Output the [x, y] coordinate of the center of the cell containing the given text.  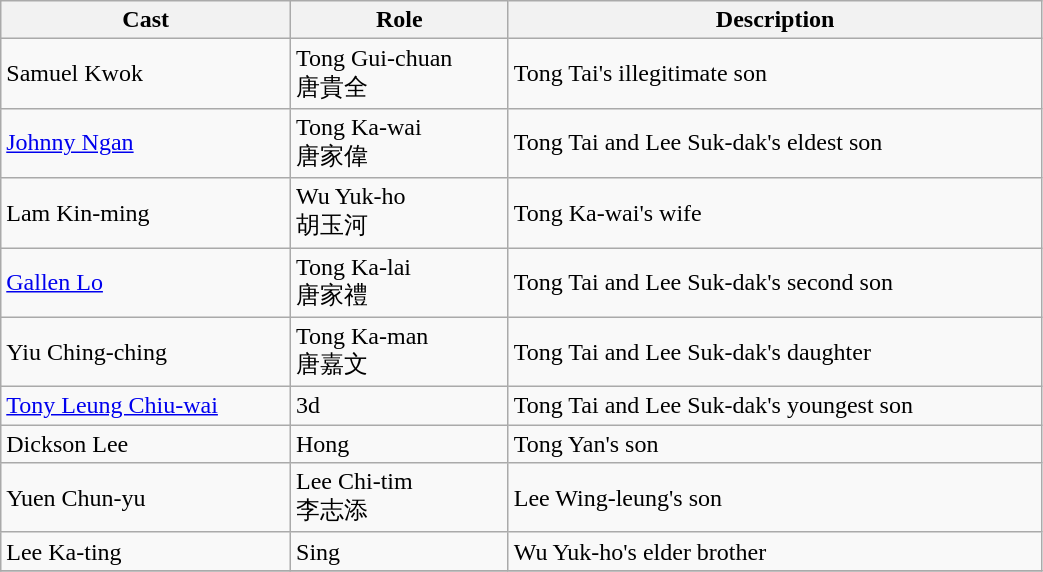
Lee Ka-ting [146, 551]
Tong Gui-chuan唐貴全 [400, 74]
Description [775, 20]
Lee Wing-leung's son [775, 498]
Yiu Ching-ching [146, 352]
Dickson Lee [146, 444]
Tong Ka-wai's wife [775, 213]
Tong Tai and Lee Suk-dak's second son [775, 283]
Tong Ka-wai唐家偉 [400, 143]
Cast [146, 20]
Tong Ka-lai唐家禮 [400, 283]
Yuen Chun-yu [146, 498]
Tong Tai and Lee Suk-dak's youngest son [775, 406]
Tong Yan's son [775, 444]
Wu Yuk-ho's elder brother [775, 551]
Tong Tai's illegitimate son [775, 74]
Tong Ka-man唐嘉文 [400, 352]
Tong Tai and Lee Suk-dak's daughter [775, 352]
Wu Yuk-ho胡玉河 [400, 213]
Samuel Kwok [146, 74]
3d [400, 406]
Johnny Ngan [146, 143]
Gallen Lo [146, 283]
Tony Leung Chiu-wai [146, 406]
Lee Chi-tim李志添 [400, 498]
Role [400, 20]
Hong [400, 444]
Lam Kin-ming [146, 213]
Tong Tai and Lee Suk-dak's eldest son [775, 143]
Sing [400, 551]
